Locate the cell with the specified text and output its (x, y) center coordinate. 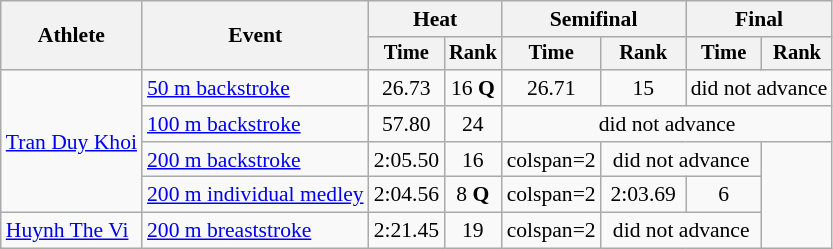
2:21.45 (406, 231)
26.73 (406, 88)
16 Q (473, 88)
57.80 (406, 124)
100 m backstroke (256, 124)
Huynh The Vi (72, 231)
26.71 (552, 88)
Event (256, 36)
200 m breaststroke (256, 231)
19 (473, 231)
Athlete (72, 36)
2:03.69 (644, 195)
200 m backstroke (256, 160)
50 m backstroke (256, 88)
2:04.56 (406, 195)
8 Q (473, 195)
24 (473, 124)
6 (724, 195)
200 m individual medley (256, 195)
Tran Duy Khoi (72, 141)
2:05.50 (406, 160)
15 (644, 88)
Heat (436, 19)
Final (760, 19)
16 (473, 160)
Semifinal (594, 19)
